Capture the cell that displays the provided text and extract its [x, y] central coordinate. 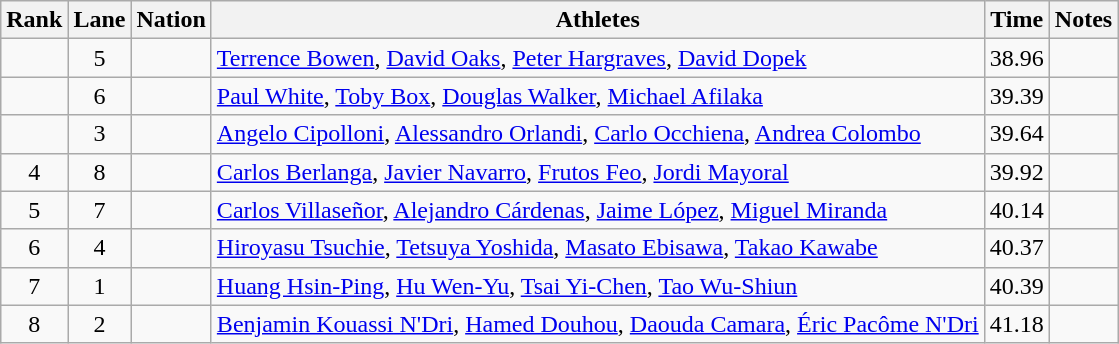
Athletes [598, 20]
2 [100, 324]
40.39 [1016, 286]
40.14 [1016, 210]
Terrence Bowen, David Oaks, Peter Hargraves, David Dopek [598, 58]
39.39 [1016, 96]
Time [1016, 20]
39.64 [1016, 134]
Carlos Villaseñor, Alejandro Cárdenas, Jaime López, Miguel Miranda [598, 210]
1 [100, 286]
Rank [34, 20]
Paul White, Toby Box, Douglas Walker, Michael Afilaka [598, 96]
3 [100, 134]
39.92 [1016, 172]
Huang Hsin-Ping, Hu Wen-Yu, Tsai Yi-Chen, Tao Wu-Shiun [598, 286]
40.37 [1016, 248]
41.18 [1016, 324]
Angelo Cipolloni, Alessandro Orlandi, Carlo Occhiena, Andrea Colombo [598, 134]
38.96 [1016, 58]
Notes [1083, 20]
Lane [100, 20]
Carlos Berlanga, Javier Navarro, Frutos Feo, Jordi Mayoral [598, 172]
Hiroyasu Tsuchie, Tetsuya Yoshida, Masato Ebisawa, Takao Kawabe [598, 248]
Nation [171, 20]
Benjamin Kouassi N'Dri, Hamed Douhou, Daouda Camara, Éric Pacôme N'Dri [598, 324]
